For the text-containing cell, return its midpoint in (X, Y) coordinate format. 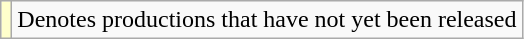
Denotes productions that have not yet been released (267, 20)
